From the cell containing the given text, extract its center point as (x, y) coordinate. 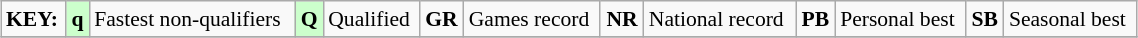
Personal best (900, 19)
Games record (532, 19)
q (78, 19)
SB (985, 19)
Fastest non-qualifiers (192, 19)
NR (622, 19)
Seasonal best (1070, 19)
Qualified (371, 19)
KEY: (34, 19)
National record (720, 19)
GR (442, 19)
Q (309, 19)
PB (816, 19)
